Extract the [X, Y] coordinate from the center of the cell holding the provided text.  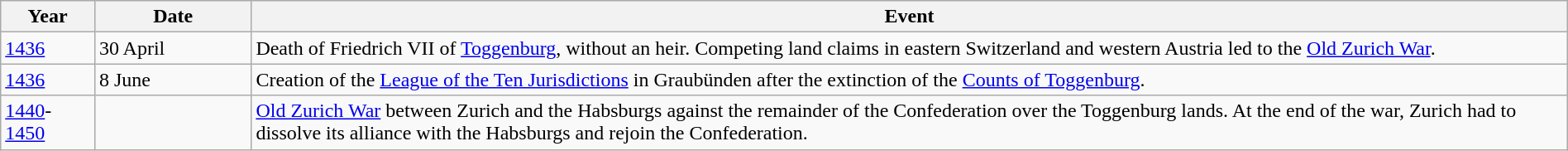
Event [910, 17]
Creation of the League of the Ten Jurisdictions in Graubünden after the extinction of the Counts of Toggenburg. [910, 80]
30 April [172, 48]
Date [172, 17]
Death of Friedrich VII of Toggenburg, without an heir. Competing land claims in eastern Switzerland and western Austria led to the Old Zurich War. [910, 48]
1440-1450 [48, 123]
8 June [172, 80]
Year [48, 17]
